Scan for the cell matching the given text and deliver its (x, y) coordinate at center. 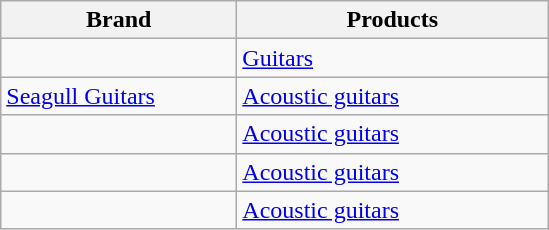
Seagull Guitars (119, 96)
Brand (119, 20)
Guitars (392, 58)
Products (392, 20)
